For the text-containing cell, return its midpoint in (X, Y) coordinate format. 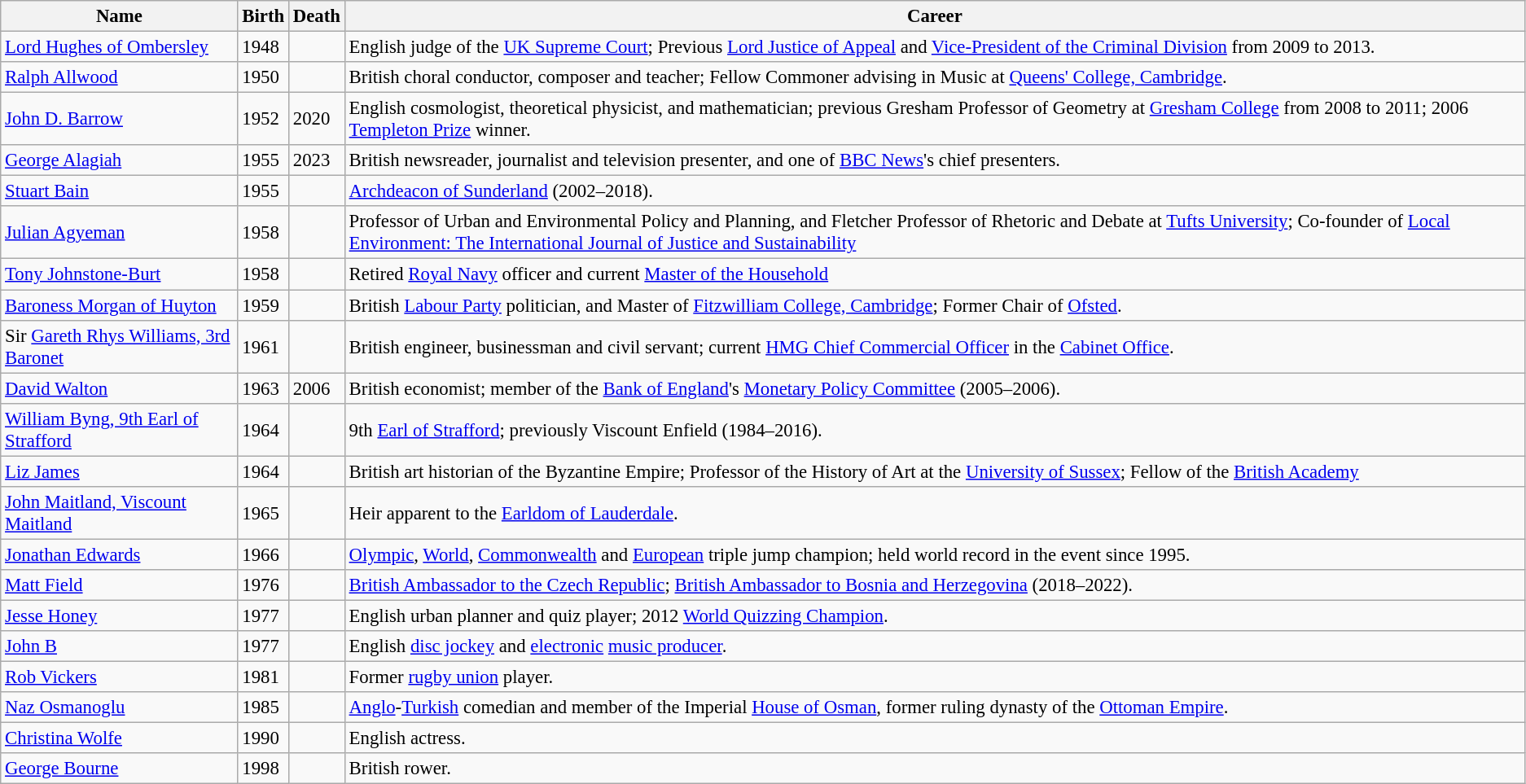
English urban planner and quiz player; 2012 World Quizzing Champion. (935, 615)
1963 (264, 388)
Lord Hughes of Ombersley (119, 47)
Anglo-Turkish comedian and member of the Imperial House of Osman, former ruling dynasty of the Ottoman Empire. (935, 707)
Death (316, 16)
Archdeacon of Sunderland (2002–2018). (935, 191)
2020 (316, 119)
Olympic, World, Commonwealth and European triple jump champion; held world record in the event since 1995. (935, 554)
1959 (264, 305)
British Labour Party politician, and Master of Fitzwilliam College, Cambridge; Former Chair of Ofsted. (935, 305)
British newsreader, journalist and television presenter, and one of BBC News's chief presenters. (935, 160)
Tony Johnstone-Burt (119, 274)
British art historian of the Byzantine Empire; Professor of the History of Art at the University of Sussex; Fellow of the British Academy (935, 471)
English judge of the UK Supreme Court; Previous Lord Justice of Appeal and Vice-President of the Criminal Division from 2009 to 2013. (935, 47)
1950 (264, 77)
George Bourne (119, 769)
Sir Gareth Rhys Williams, 3rd Baronet (119, 347)
George Alagiah (119, 160)
Baroness Morgan of Huyton (119, 305)
Rob Vickers (119, 677)
Liz James (119, 471)
2006 (316, 388)
British economist; member of the Bank of England's Monetary Policy Committee (2005–2006). (935, 388)
2023 (316, 160)
1966 (264, 554)
1976 (264, 585)
1990 (264, 738)
1985 (264, 707)
Julian Agyeman (119, 233)
Stuart Bain (119, 191)
Name (119, 16)
Ralph Allwood (119, 77)
John D. Barrow (119, 119)
English disc jockey and electronic music producer. (935, 646)
Naz Osmanoglu (119, 707)
1998 (264, 769)
Birth (264, 16)
English actress. (935, 738)
Christina Wolfe (119, 738)
David Walton (119, 388)
British engineer, businessman and civil servant; current HMG Chief Commercial Officer in the Cabinet Office. (935, 347)
Jonathan Edwards (119, 554)
Heir apparent to the Earldom of Lauderdale. (935, 513)
1948 (264, 47)
John B (119, 646)
1952 (264, 119)
1981 (264, 677)
British rower. (935, 769)
1961 (264, 347)
Retired Royal Navy officer and current Master of the Household (935, 274)
William Byng, 9th Earl of Strafford (119, 430)
Jesse Honey (119, 615)
9th Earl of Strafford; previously Viscount Enfield (1984–2016). (935, 430)
1965 (264, 513)
British Ambassador to the Czech Republic; British Ambassador to Bosnia and Herzegovina (2018–2022). (935, 585)
British choral conductor, composer and teacher; Fellow Commoner advising in Music at Queens' College, Cambridge. (935, 77)
Former rugby union player. (935, 677)
Matt Field (119, 585)
John Maitland, Viscount Maitland (119, 513)
Career (935, 16)
